Return the (X, Y) coordinate for the center point of the cell that contains the specified text.  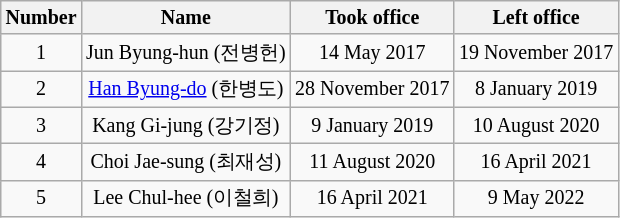
4 (42, 162)
11 August 2020 (372, 162)
8 January 2019 (536, 89)
Number (42, 18)
28 November 2017 (372, 89)
19 November 2017 (536, 53)
Choi Jae-sung (최재성) (186, 162)
3 (42, 125)
Name (186, 18)
Left office (536, 18)
10 August 2020 (536, 125)
Took office (372, 18)
9 May 2022 (536, 198)
1 (42, 53)
Lee Chul-hee (이철희) (186, 198)
Han Byung-do (한병도) (186, 89)
Jun Byung-hun (전병헌) (186, 53)
Kang Gi-jung (강기정) (186, 125)
14 May 2017 (372, 53)
5 (42, 198)
9 January 2019 (372, 125)
2 (42, 89)
